Locate the cell with the specified text and output its [X, Y] center coordinate. 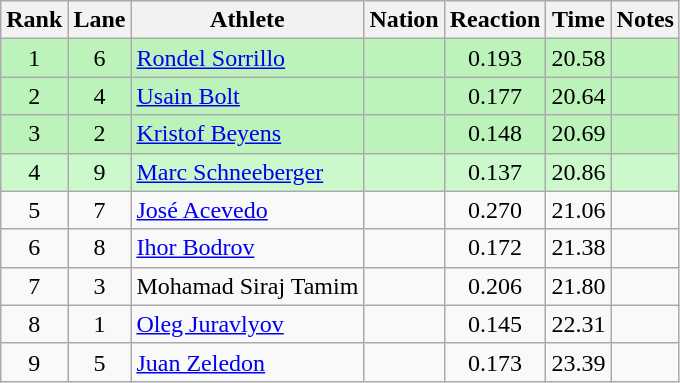
Athlete [248, 20]
Juan Zeledon [248, 362]
0.137 [495, 172]
Lane [100, 20]
0.145 [495, 324]
20.86 [578, 172]
21.80 [578, 286]
0.173 [495, 362]
Kristof Beyens [248, 134]
21.06 [578, 210]
Nation [404, 20]
0.270 [495, 210]
0.177 [495, 96]
Notes [645, 20]
0.172 [495, 248]
Oleg Juravlyov [248, 324]
Rondel Sorrillo [248, 58]
Marc Schneeberger [248, 172]
23.39 [578, 362]
Time [578, 20]
22.31 [578, 324]
20.69 [578, 134]
Ihor Bodrov [248, 248]
0.206 [495, 286]
20.58 [578, 58]
Mohamad Siraj Tamim [248, 286]
Usain Bolt [248, 96]
0.193 [495, 58]
21.38 [578, 248]
José Acevedo [248, 210]
Reaction [495, 20]
0.148 [495, 134]
Rank [34, 20]
20.64 [578, 96]
